Determine the (x, y) coordinate at the center of the cell enclosing the given text.  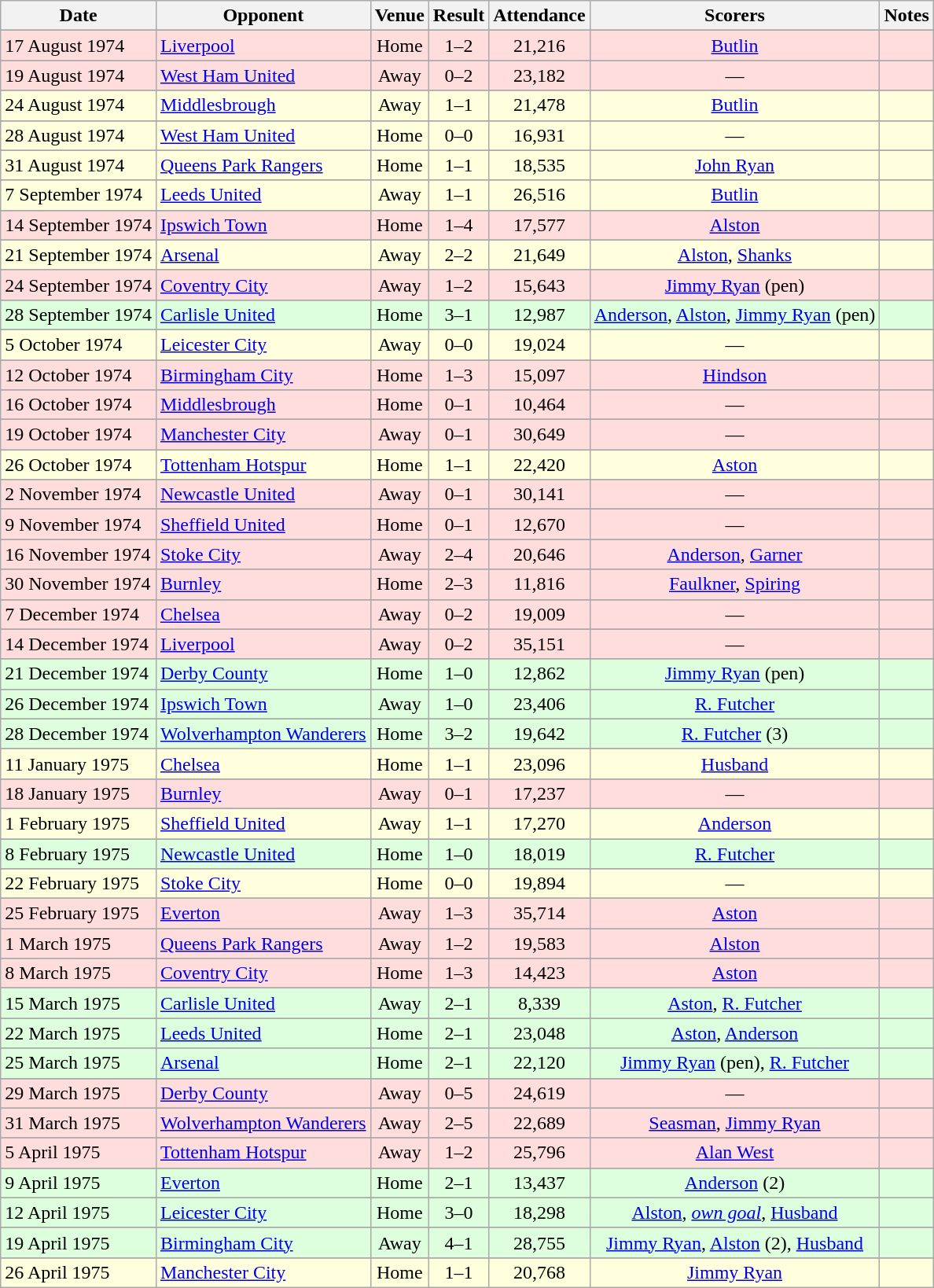
22,689 (539, 1123)
Jimmy Ryan (734, 1272)
2–5 (458, 1123)
18,535 (539, 165)
30,649 (539, 435)
19,642 (539, 734)
2–2 (458, 255)
30 November 1974 (79, 584)
21,649 (539, 255)
14,423 (539, 973)
2 November 1974 (79, 495)
19 October 1974 (79, 435)
0–5 (458, 1093)
2–3 (458, 584)
17,577 (539, 225)
24,619 (539, 1093)
21,216 (539, 46)
9 November 1974 (79, 524)
21,478 (539, 105)
5 April 1975 (79, 1153)
25,796 (539, 1153)
7 September 1974 (79, 195)
Result (458, 16)
Faulkner, Spiring (734, 584)
5 October 1974 (79, 344)
23,406 (539, 704)
26,516 (539, 195)
20,768 (539, 1272)
21 December 1974 (79, 674)
23,048 (539, 1033)
Attendance (539, 16)
24 August 1974 (79, 105)
1–4 (458, 225)
9 April 1975 (79, 1183)
11,816 (539, 584)
19,009 (539, 614)
20,646 (539, 554)
R. Futcher (3) (734, 734)
22 March 1975 (79, 1033)
31 March 1975 (79, 1123)
12 April 1975 (79, 1213)
8,339 (539, 1003)
14 December 1974 (79, 644)
8 February 1975 (79, 853)
8 March 1975 (79, 973)
Anderson (2) (734, 1183)
Opponent (263, 16)
3–2 (458, 734)
Venue (399, 16)
Jimmy Ryan (pen), R. Futcher (734, 1063)
15 March 1975 (79, 1003)
Seasman, Jimmy Ryan (734, 1123)
John Ryan (734, 165)
16 November 1974 (79, 554)
35,151 (539, 644)
15,097 (539, 375)
25 March 1975 (79, 1063)
12 October 1974 (79, 375)
19,894 (539, 884)
19 April 1975 (79, 1242)
26 October 1974 (79, 465)
17,237 (539, 793)
22,120 (539, 1063)
18,019 (539, 853)
28,755 (539, 1242)
28 August 1974 (79, 135)
12,987 (539, 315)
3–1 (458, 315)
Aston, Anderson (734, 1033)
26 April 1975 (79, 1272)
22 February 1975 (79, 884)
15,643 (539, 285)
16,931 (539, 135)
28 December 1974 (79, 734)
23,096 (539, 764)
2–4 (458, 554)
17,270 (539, 823)
Husband (734, 764)
19 August 1974 (79, 75)
24 September 1974 (79, 285)
1 March 1975 (79, 944)
Anderson (734, 823)
10,464 (539, 405)
35,714 (539, 914)
31 August 1974 (79, 165)
12,862 (539, 674)
Anderson, Garner (734, 554)
19,024 (539, 344)
Alan West (734, 1153)
26 December 1974 (79, 704)
16 October 1974 (79, 405)
7 December 1974 (79, 614)
Notes (906, 16)
13,437 (539, 1183)
14 September 1974 (79, 225)
Alston, own goal, Husband (734, 1213)
Hindson (734, 375)
19,583 (539, 944)
21 September 1974 (79, 255)
3–0 (458, 1213)
18 January 1975 (79, 793)
25 February 1975 (79, 914)
Scorers (734, 16)
Anderson, Alston, Jimmy Ryan (pen) (734, 315)
28 September 1974 (79, 315)
Alston, Shanks (734, 255)
29 March 1975 (79, 1093)
18,298 (539, 1213)
17 August 1974 (79, 46)
12,670 (539, 524)
Aston, R. Futcher (734, 1003)
4–1 (458, 1242)
22,420 (539, 465)
1 February 1975 (79, 823)
30,141 (539, 495)
23,182 (539, 75)
11 January 1975 (79, 764)
Jimmy Ryan, Alston (2), Husband (734, 1242)
Date (79, 16)
